For the text-containing cell, return its midpoint in [x, y] coordinate format. 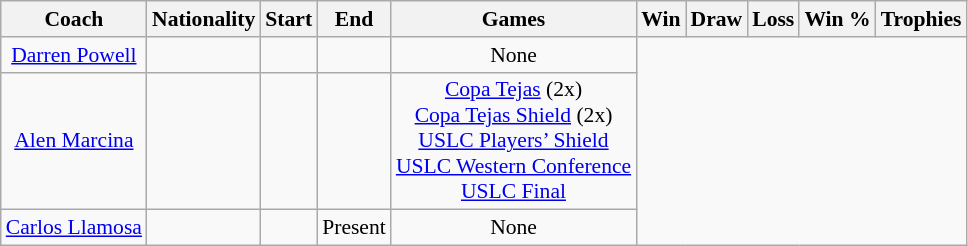
Copa Tejas (2x)Copa Tejas Shield (2x)USLC Players’ ShieldUSLC Western ConferenceUSLC Final [514, 141]
Carlos Llamosa [74, 228]
Games [514, 19]
Loss [773, 19]
Coach [74, 19]
Present [354, 228]
Win [660, 19]
Alen Marcina [74, 141]
Start [288, 19]
Win % [837, 19]
Trophies [922, 19]
Nationality [204, 19]
Draw [717, 19]
Darren Powell [74, 55]
End [354, 19]
